Output the (X, Y) coordinate of the center of the cell containing the given text.  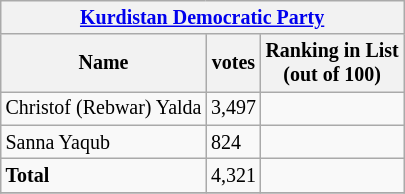
824 (233, 142)
Total (104, 176)
Sanna Yaqub (104, 142)
3,497 (233, 108)
Kurdistan Democratic Party (202, 18)
Ranking in List (out of 100) (332, 62)
Name (104, 62)
votes (233, 62)
4,321 (233, 176)
Christof (Rebwar) Yalda (104, 108)
